Pinpoint the cell where the given text exists, returning its (x, y) midpoint coordinate. 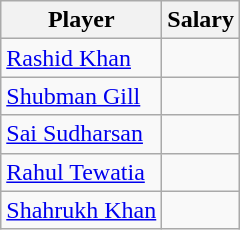
Sai Sudharsan (82, 134)
Rashid Khan (82, 58)
Salary (201, 20)
Player (82, 20)
Shubman Gill (82, 96)
Rahul Tewatia (82, 172)
Shahrukh Khan (82, 210)
